For the text-containing cell, return its midpoint in (x, y) coordinate format. 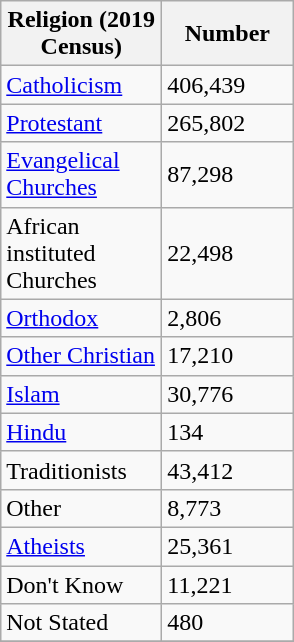
480 (228, 623)
2,806 (228, 318)
Orthodox (82, 318)
African instituted Churches (82, 253)
43,412 (228, 470)
Number (228, 34)
Evangelical Churches (82, 174)
Atheists (82, 546)
Not Stated (82, 623)
Don't Know (82, 585)
87,298 (228, 174)
11,221 (228, 585)
25,361 (228, 546)
17,210 (228, 356)
406,439 (228, 85)
8,773 (228, 508)
Other Christian (82, 356)
Islam (82, 394)
30,776 (228, 394)
Traditionists (82, 470)
Other (82, 508)
265,802 (228, 123)
Hindu (82, 432)
22,498 (228, 253)
Religion (2019 Census) (82, 34)
Protestant (82, 123)
134 (228, 432)
Catholicism (82, 85)
